Identify which cell holds the provided text, then report its (x, y) central coordinate. 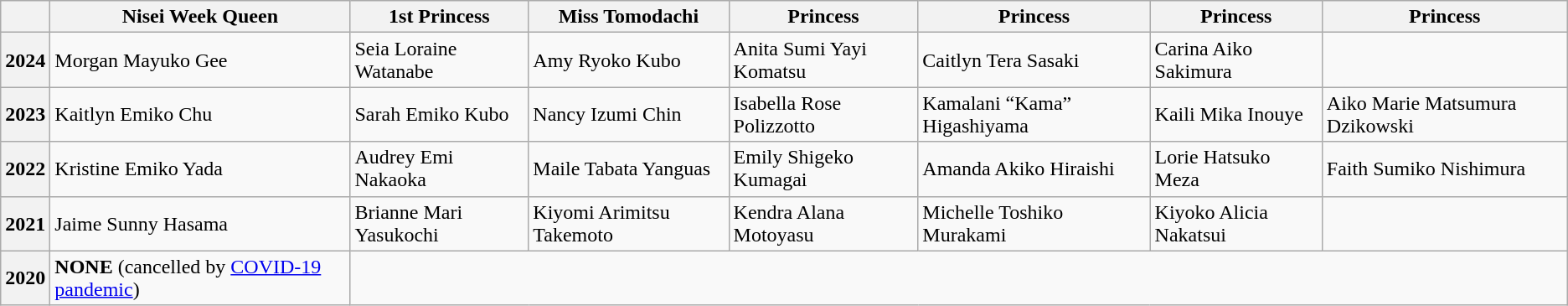
Sarah Emiko Kubo (439, 114)
Audrey Emi Nakaoka (439, 169)
Brianne Mari Yasukochi (439, 223)
Jaime Sunny Hasama (200, 223)
Amy Ryoko Kubo (628, 60)
Michelle Toshiko Murakami (1034, 223)
1st Princess (439, 17)
2023 (25, 114)
Seia Loraine Watanabe (439, 60)
Kiyoko Alicia Nakatsui (1236, 223)
Kristine Emiko Yada (200, 169)
Aiko Marie Matsumura Dzikowski (1444, 114)
Caitlyn Tera Sasaki (1034, 60)
Kamalani “Kama” Higashiyama (1034, 114)
Amanda Akiko Hiraishi (1034, 169)
Miss Tomodachi (628, 17)
Anita Sumi Yayi Komatsu (823, 60)
Kaitlyn Emiko Chu (200, 114)
Nisei Week Queen (200, 17)
2022 (25, 169)
Maile Tabata Yanguas (628, 169)
2024 (25, 60)
Kiyomi Arimitsu Takemoto (628, 223)
Nancy Izumi Chin (628, 114)
2021 (25, 223)
Faith Sumiko Nishimura (1444, 169)
NONE (cancelled by COVID-19 pandemic) (200, 278)
Isabella Rose Polizzotto (823, 114)
2020 (25, 278)
Lorie Hatsuko Meza (1236, 169)
Carina Aiko Sakimura (1236, 60)
Kaili Mika Inouye (1236, 114)
Kendra Alana Motoyasu (823, 223)
Emily Shigeko Kumagai (823, 169)
Morgan Mayuko Gee (200, 60)
